Output the [x, y] coordinate of the center of the cell containing the given text.  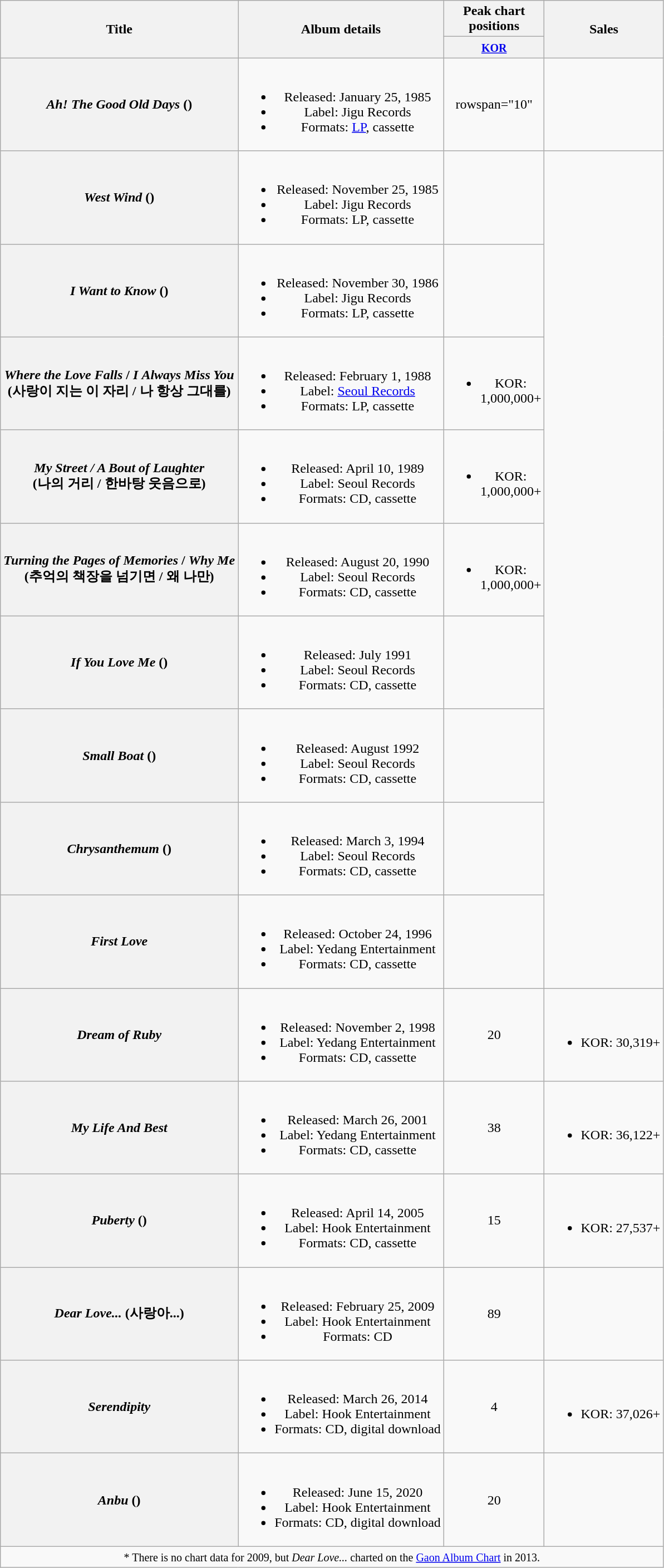
Dream of Ruby [119, 1035]
Released: April 10, 1989Label: Seoul RecordsFormats: CD, cassette [341, 477]
Chrysanthemum () [119, 849]
Released: March 26, 2001Label: Yedang EntertainmentFormats: CD, cassette [341, 1128]
Small Boat () [119, 755]
My Street / A Bout of Laughter(나의 거리 / 한바탕 웃음으로) [119, 477]
Released: February 1, 1988Label: Seoul RecordsFormats: LP, cassette [341, 383]
Anbu () [119, 1500]
4 [494, 1407]
Serendipity [119, 1407]
89 [494, 1314]
Dear Love... (사랑아...) [119, 1314]
Released: October 24, 1996Label: Yedang EntertainmentFormats: CD, cassette [341, 941]
KOR: 30,319+ [604, 1035]
38 [494, 1128]
Released: June 15, 2020Label: Hook EntertainmentFormats: CD, digital download [341, 1500]
I Want to Know () [119, 291]
Title [119, 29]
Released: November 2, 1998Label: Yedang EntertainmentFormats: CD, cassette [341, 1035]
Sales [604, 29]
Released: March 26, 2014Label: Hook EntertainmentFormats: CD, digital download [341, 1407]
* There is no chart data for 2009, but Dear Love... charted on the Gaon Album Chart in 2013. [332, 1557]
KOR [494, 47]
Where the Love Falls / I Always Miss You(사랑이 지는 이 자리 / 나 항상 그대를) [119, 383]
KOR: 27,537+ [604, 1221]
15 [494, 1221]
Released: July 1991Label: Seoul RecordsFormats: CD, cassette [341, 663]
If You Love Me () [119, 663]
rowspan="10" [494, 105]
Released: March 3, 1994Label: Seoul RecordsFormats: CD, cassette [341, 849]
Peak chart positions [494, 19]
Released: January 25, 1985Label: Jigu RecordsFormats: LP, cassette [341, 105]
My Life And Best [119, 1128]
Released: April 14, 2005Label: Hook EntertainmentFormats: CD, cassette [341, 1221]
KOR: 37,026+ [604, 1407]
Released: August 20, 1990Label: Seoul RecordsFormats: CD, cassette [341, 569]
KOR: 36,122+ [604, 1128]
Album details [341, 29]
Turning the Pages of Memories / Why Me(추억의 책장을 넘기면 / 왜 나만) [119, 569]
Released: February 25, 2009Label: Hook EntertainmentFormats: CD [341, 1314]
Released: November 25, 1985Label: Jigu RecordsFormats: LP, cassette [341, 197]
Ah! The Good Old Days () [119, 105]
West Wind () [119, 197]
Released: August 1992Label: Seoul RecordsFormats: CD, cassette [341, 755]
Puberty () [119, 1221]
Released: November 30, 1986Label: Jigu RecordsFormats: LP, cassette [341, 291]
First Love [119, 941]
